Locate the cell with the specified text and output its [X, Y] center coordinate. 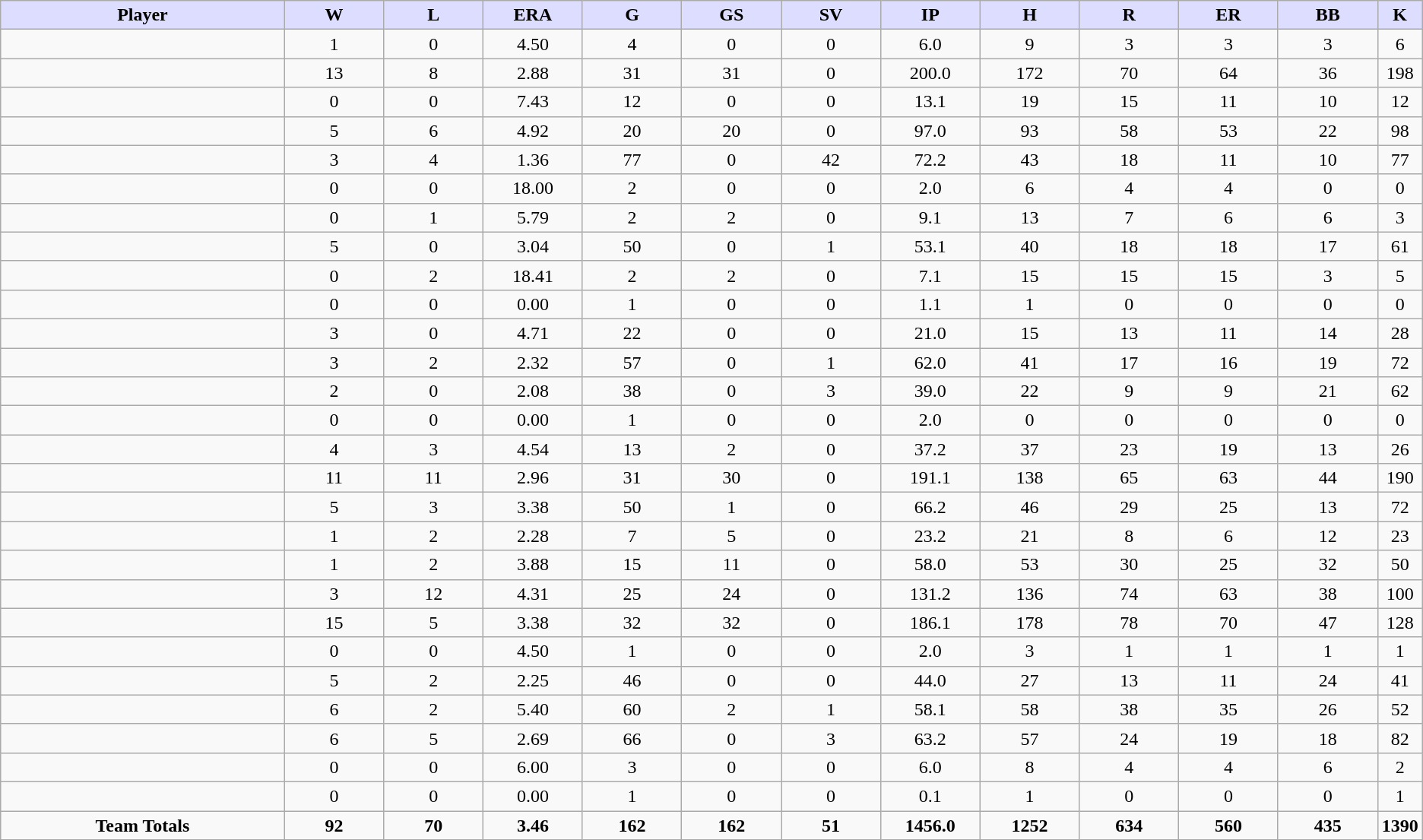
2.08 [534, 391]
3.88 [534, 565]
4.31 [534, 594]
3.04 [534, 246]
18.00 [534, 189]
K [1400, 15]
1252 [1029, 825]
39.0 [930, 391]
28 [1400, 333]
186.1 [930, 623]
27 [1029, 680]
7.43 [534, 102]
78 [1130, 623]
44 [1327, 478]
14 [1327, 333]
R [1130, 15]
6.00 [534, 767]
2.96 [534, 478]
16 [1228, 363]
98 [1400, 131]
72.2 [930, 160]
ER [1228, 15]
13.1 [930, 102]
1.36 [534, 160]
136 [1029, 594]
35 [1228, 709]
2.32 [534, 363]
0.1 [930, 796]
BB [1327, 15]
G [632, 15]
29 [1130, 507]
ERA [534, 15]
65 [1130, 478]
SV [832, 15]
58.0 [930, 565]
62 [1400, 391]
2.25 [534, 680]
IP [930, 15]
74 [1130, 594]
560 [1228, 825]
H [1029, 15]
128 [1400, 623]
1456.0 [930, 825]
58.1 [930, 709]
37 [1029, 449]
53.1 [930, 246]
4.54 [534, 449]
63.2 [930, 738]
5.79 [534, 217]
L [433, 15]
190 [1400, 478]
2.88 [534, 73]
21.0 [930, 333]
42 [832, 160]
36 [1327, 73]
Team Totals [143, 825]
61 [1400, 246]
43 [1029, 160]
4.92 [534, 131]
200.0 [930, 73]
40 [1029, 246]
92 [334, 825]
2.69 [534, 738]
100 [1400, 594]
66.2 [930, 507]
93 [1029, 131]
191.1 [930, 478]
97.0 [930, 131]
172 [1029, 73]
178 [1029, 623]
634 [1130, 825]
23.2 [930, 536]
52 [1400, 709]
60 [632, 709]
7.1 [930, 275]
3.46 [534, 825]
GS [731, 15]
62.0 [930, 363]
64 [1228, 73]
131.2 [930, 594]
47 [1327, 623]
Player [143, 15]
18.41 [534, 275]
2.28 [534, 536]
1.1 [930, 304]
5.40 [534, 709]
44.0 [930, 680]
9.1 [930, 217]
4.71 [534, 333]
W [334, 15]
1390 [1400, 825]
66 [632, 738]
138 [1029, 478]
82 [1400, 738]
198 [1400, 73]
51 [832, 825]
435 [1327, 825]
37.2 [930, 449]
